Find where the given text appears and provide that cell's center as (x, y) coordinate. 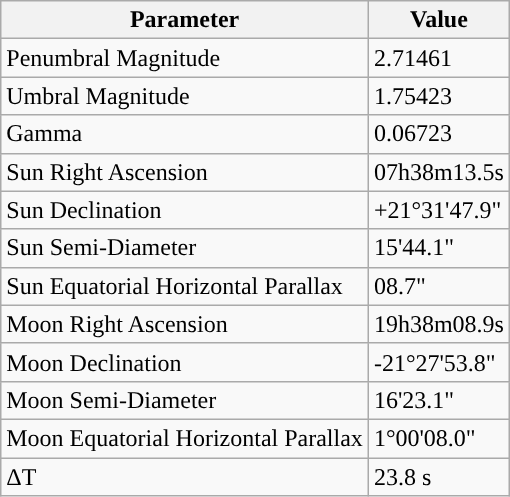
23.8 s (438, 477)
Moon Equatorial Horizontal Parallax (185, 438)
1.75423 (438, 96)
Parameter (185, 20)
Moon Declination (185, 362)
ΔT (185, 477)
2.71461 (438, 58)
1°00'08.0" (438, 438)
Sun Right Ascension (185, 172)
-21°27'53.8" (438, 362)
07h38m13.5s (438, 172)
19h38m08.9s (438, 324)
08.7" (438, 286)
Umbral Magnitude (185, 96)
15'44.1" (438, 248)
+21°31'47.9" (438, 210)
Moon Right Ascension (185, 324)
Sun Declination (185, 210)
Moon Semi-Diameter (185, 400)
Value (438, 20)
Penumbral Magnitude (185, 58)
16'23.1" (438, 400)
Sun Semi-Diameter (185, 248)
Gamma (185, 134)
0.06723 (438, 134)
Sun Equatorial Horizontal Parallax (185, 286)
